Extract the (x, y) coordinate from the center of the cell holding the provided text.  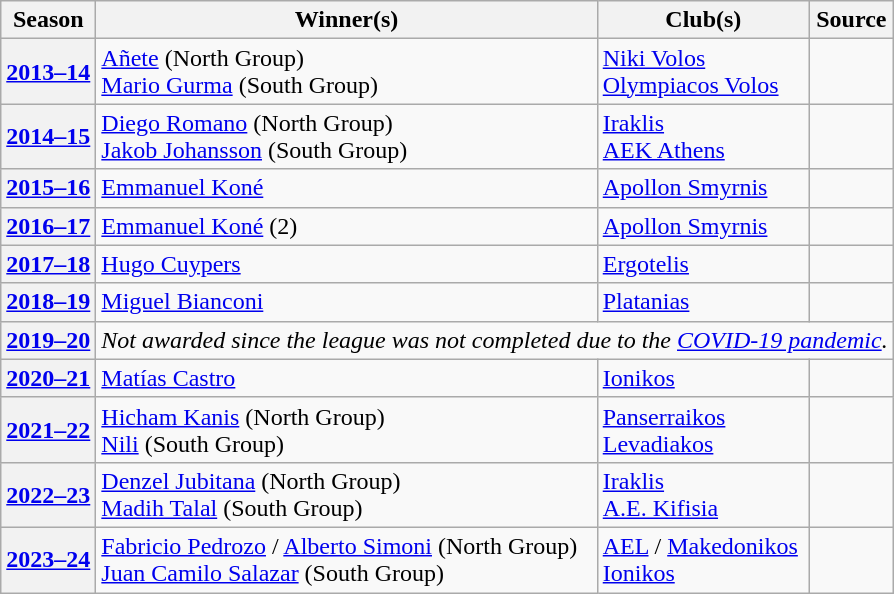
2016–17 (48, 226)
2021–22 (48, 430)
2017–18 (48, 264)
Ergotelis (703, 264)
Fabricio Pedrozo / Alberto Simoni (North Group) Juan Camilo Salazar (South Group) (346, 560)
IraklisAEK Athens (703, 136)
Ionikos (703, 378)
Emmanuel Koné (346, 188)
Matías Castro (346, 378)
2015–16 (48, 188)
2014–15 (48, 136)
Miguel Bianconi (346, 302)
2018–19 (48, 302)
2023–24 (48, 560)
AEL / MakedonikosIonikos (703, 560)
2020–21 (48, 378)
Not awarded since the league was not completed due to the COVID-19 pandemic. (494, 340)
Añete (North Group) Mario Gurma (South Group) (346, 72)
2019–20 (48, 340)
PanserraikosLevadiakos (703, 430)
Platanias (703, 302)
Niki VolosOlympiacos Volos (703, 72)
Hugo Cuypers (346, 264)
Winner(s) (346, 20)
Hicham Kanis (North Group) Nili (South Group) (346, 430)
2013–14 (48, 72)
Diego Romano (North Group) Jakob Johansson (South Group) (346, 136)
Club(s) (703, 20)
Source (851, 20)
Emmanuel Koné (2) (346, 226)
Denzel Jubitana (North Group) Madih Talal (South Group) (346, 494)
IraklisA.E. Kifisia (703, 494)
2022–23 (48, 494)
Season (48, 20)
